From the cell containing the given text, extract its center point as [X, Y] coordinate. 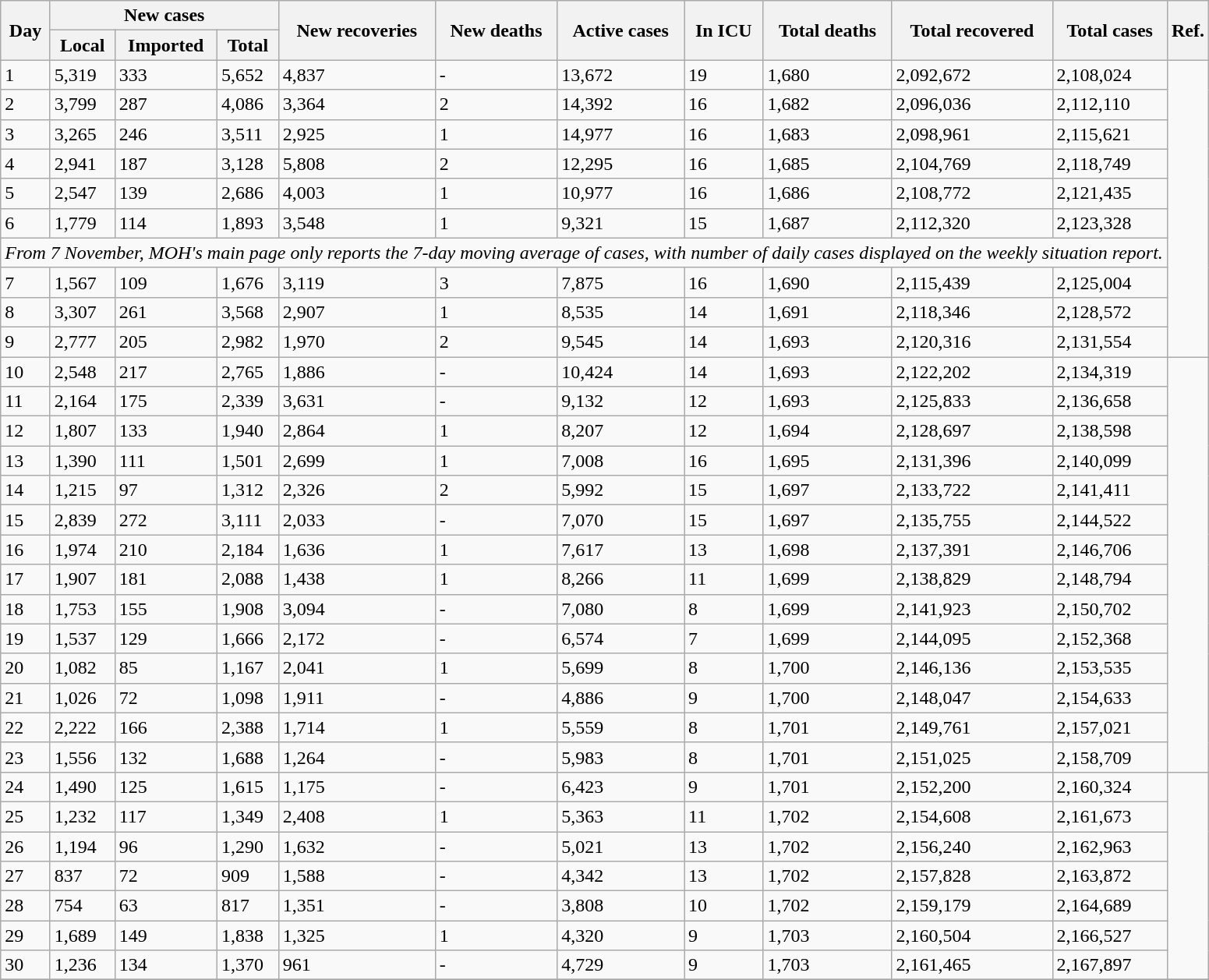
2,144,522 [1110, 520]
9,545 [620, 341]
1,714 [357, 727]
2,104,769 [972, 164]
24 [25, 787]
4,342 [620, 876]
272 [165, 520]
2,131,396 [972, 461]
2,156,240 [972, 846]
149 [165, 936]
175 [165, 402]
1,908 [248, 609]
2,125,004 [1110, 282]
2,163,872 [1110, 876]
3,111 [248, 520]
1,390 [83, 461]
2,161,465 [972, 965]
3,265 [83, 134]
2,131,554 [1110, 341]
2,172 [357, 639]
134 [165, 965]
2,547 [83, 193]
1,290 [248, 846]
1,556 [83, 757]
1,501 [248, 461]
2,041 [357, 668]
2,149,761 [972, 727]
1,537 [83, 639]
217 [165, 372]
2,134,319 [1110, 372]
1,779 [83, 223]
1,694 [828, 431]
In ICU [724, 30]
7,875 [620, 282]
2,388 [248, 727]
1,907 [83, 579]
261 [165, 312]
8,266 [620, 579]
2,839 [83, 520]
3,511 [248, 134]
17 [25, 579]
2,164 [83, 402]
2,118,346 [972, 312]
1,615 [248, 787]
1,974 [83, 550]
2,548 [83, 372]
2,128,697 [972, 431]
1,911 [357, 698]
1,687 [828, 223]
10,424 [620, 372]
7,008 [620, 461]
2,154,633 [1110, 698]
2,121,435 [1110, 193]
246 [165, 134]
2,151,025 [972, 757]
29 [25, 936]
1,236 [83, 965]
187 [165, 164]
2,184 [248, 550]
1,194 [83, 846]
Total deaths [828, 30]
9,132 [620, 402]
1,175 [357, 787]
85 [165, 668]
Total cases [1110, 30]
New cases [164, 16]
125 [165, 787]
837 [83, 876]
97 [165, 490]
23 [25, 757]
21 [25, 698]
2,138,598 [1110, 431]
333 [165, 75]
961 [357, 965]
New deaths [496, 30]
4 [25, 164]
1,370 [248, 965]
1,893 [248, 223]
1,807 [83, 431]
1,325 [357, 936]
New recoveries [357, 30]
2,144,095 [972, 639]
2,765 [248, 372]
8,207 [620, 431]
1,567 [83, 282]
3,799 [83, 104]
1,940 [248, 431]
From 7 November, MOH's main page only reports the 7-day moving average of cases, with number of daily cases displayed on the weekly situation report. [585, 253]
2,686 [248, 193]
1,680 [828, 75]
1,588 [357, 876]
2,982 [248, 341]
14,392 [620, 104]
2,164,689 [1110, 906]
2,098,961 [972, 134]
2,777 [83, 341]
2,941 [83, 164]
12,295 [620, 164]
2,033 [357, 520]
1,082 [83, 668]
3,307 [83, 312]
2,157,828 [972, 876]
1,167 [248, 668]
1,838 [248, 936]
Day [25, 30]
10,977 [620, 193]
96 [165, 846]
3,094 [357, 609]
2,141,923 [972, 609]
Ref. [1188, 30]
Total recovered [972, 30]
117 [165, 816]
7,070 [620, 520]
18 [25, 609]
3,808 [620, 906]
210 [165, 550]
5,808 [357, 164]
287 [165, 104]
1,490 [83, 787]
1,312 [248, 490]
2,152,368 [1110, 639]
2,146,136 [972, 668]
2,138,829 [972, 579]
109 [165, 282]
1,438 [357, 579]
4,086 [248, 104]
155 [165, 609]
27 [25, 876]
5,559 [620, 727]
6 [25, 223]
1,690 [828, 282]
3,119 [357, 282]
2,925 [357, 134]
166 [165, 727]
2,150,702 [1110, 609]
2,125,833 [972, 402]
2,408 [357, 816]
817 [248, 906]
2,096,036 [972, 104]
28 [25, 906]
2,136,658 [1110, 402]
2,115,621 [1110, 134]
114 [165, 223]
205 [165, 341]
8,535 [620, 312]
4,729 [620, 965]
4,886 [620, 698]
5,983 [620, 757]
20 [25, 668]
5,699 [620, 668]
1,685 [828, 164]
2,159,179 [972, 906]
3,548 [357, 223]
2,108,024 [1110, 75]
5,021 [620, 846]
1,676 [248, 282]
2,115,439 [972, 282]
1,682 [828, 104]
2,153,535 [1110, 668]
1,026 [83, 698]
2,699 [357, 461]
2,167,897 [1110, 965]
5 [25, 193]
2,148,047 [972, 698]
1,698 [828, 550]
30 [25, 965]
6,574 [620, 639]
6,423 [620, 787]
2,148,794 [1110, 579]
3,364 [357, 104]
1,636 [357, 550]
2,123,328 [1110, 223]
3,568 [248, 312]
132 [165, 757]
909 [248, 876]
22 [25, 727]
2,152,200 [972, 787]
1,686 [828, 193]
2,108,772 [972, 193]
63 [165, 906]
1,666 [248, 639]
2,160,504 [972, 936]
2,326 [357, 490]
Active cases [620, 30]
2,140,099 [1110, 461]
139 [165, 193]
13,672 [620, 75]
2,118,749 [1110, 164]
2,122,202 [972, 372]
133 [165, 431]
Local [83, 45]
129 [165, 639]
2,157,021 [1110, 727]
2,160,324 [1110, 787]
2,128,572 [1110, 312]
2,092,672 [972, 75]
1,351 [357, 906]
1,349 [248, 816]
2,112,110 [1110, 104]
1,688 [248, 757]
2,166,527 [1110, 936]
2,141,411 [1110, 490]
2,162,963 [1110, 846]
3,631 [357, 402]
1,695 [828, 461]
2,146,706 [1110, 550]
2,222 [83, 727]
2,120,316 [972, 341]
1,886 [357, 372]
5,992 [620, 490]
1,632 [357, 846]
25 [25, 816]
1,098 [248, 698]
2,133,722 [972, 490]
5,319 [83, 75]
2,339 [248, 402]
1,264 [357, 757]
2,907 [357, 312]
4,320 [620, 936]
1,232 [83, 816]
2,154,608 [972, 816]
2,137,391 [972, 550]
7,080 [620, 609]
5,652 [248, 75]
2,161,673 [1110, 816]
3,128 [248, 164]
Imported [165, 45]
7,617 [620, 550]
111 [165, 461]
1,689 [83, 936]
4,837 [357, 75]
14,977 [620, 134]
1,215 [83, 490]
2,112,320 [972, 223]
26 [25, 846]
2,864 [357, 431]
1,753 [83, 609]
1,970 [357, 341]
2,158,709 [1110, 757]
Total [248, 45]
5,363 [620, 816]
9,321 [620, 223]
2,135,755 [972, 520]
1,691 [828, 312]
754 [83, 906]
2,088 [248, 579]
181 [165, 579]
1,683 [828, 134]
4,003 [357, 193]
